Output the (X, Y) coordinate of the center of the cell containing the given text.  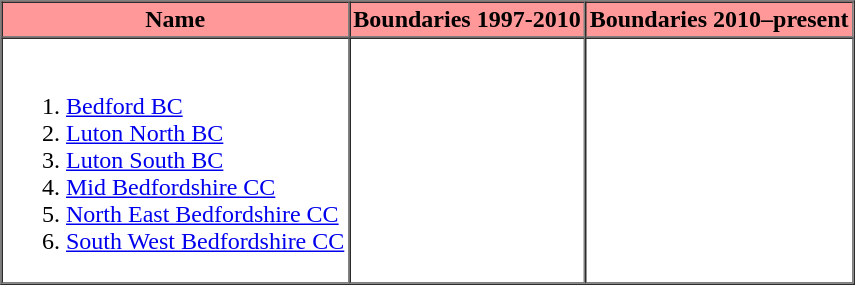
Name (176, 20)
Boundaries 2010–present (719, 20)
Boundaries 1997-2010 (467, 20)
Bedford BCLuton North BCLuton South BCMid Bedfordshire CCNorth East Bedfordshire CCSouth West Bedfordshire CC (176, 161)
